Locate the cell with the specified text and output its [x, y] center coordinate. 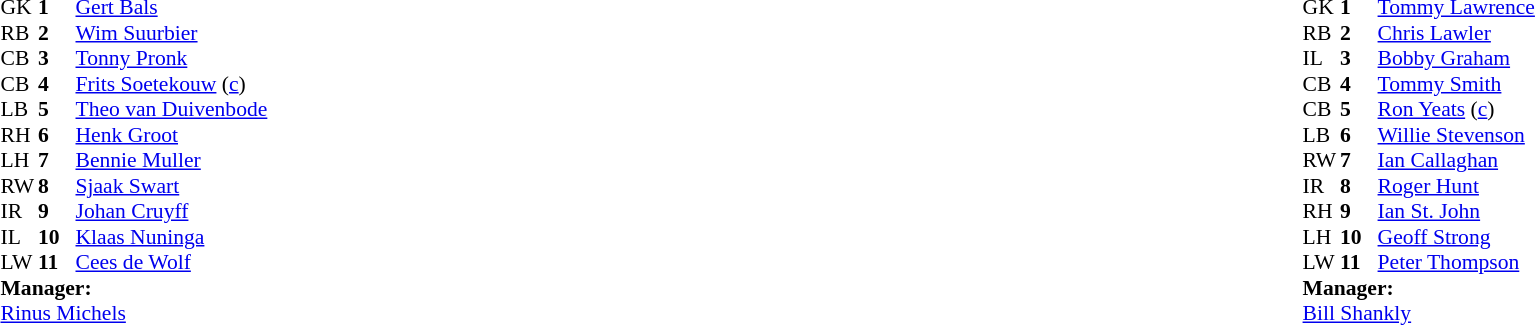
Wim Suurbier [172, 33]
Ian Callaghan [1456, 161]
Geoff Strong [1456, 237]
Chris Lawler [1456, 33]
Tonny Pronk [172, 59]
Henk Groot [172, 135]
Cees de Wolf [172, 263]
Bennie Muller [172, 161]
Frits Soetekouw (c) [172, 84]
Ian St. John [1456, 211]
Sjaak Swart [172, 186]
Theo van Duivenbode [172, 109]
Ron Yeats (c) [1456, 109]
Willie Stevenson [1456, 135]
Klaas Nuninga [172, 237]
Tommy Smith [1456, 84]
Johan Cruyff [172, 211]
Bobby Graham [1456, 59]
Peter Thompson [1456, 263]
Roger Hunt [1456, 186]
